Pinpoint the cell where the given text exists, returning its (x, y) midpoint coordinate. 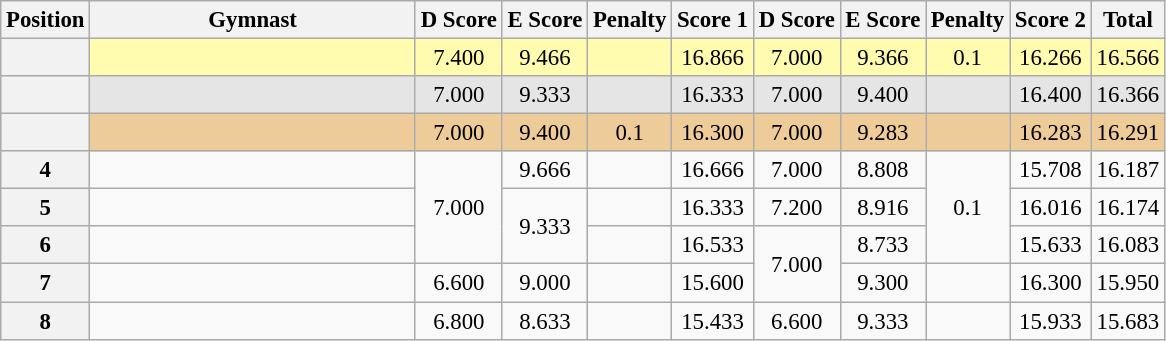
16.083 (1128, 245)
8.633 (544, 321)
9.300 (882, 283)
9.366 (882, 58)
4 (46, 170)
9.000 (544, 283)
8.916 (882, 208)
8.808 (882, 170)
16.566 (1128, 58)
15.933 (1051, 321)
16.866 (713, 58)
6.800 (458, 321)
7.400 (458, 58)
16.283 (1051, 133)
16.666 (713, 170)
8.733 (882, 245)
15.633 (1051, 245)
Position (46, 20)
15.683 (1128, 321)
15.600 (713, 283)
Gymnast (253, 20)
16.400 (1051, 95)
8 (46, 321)
9.666 (544, 170)
16.366 (1128, 95)
9.466 (544, 58)
Score 1 (713, 20)
Total (1128, 20)
16.187 (1128, 170)
9.283 (882, 133)
16.174 (1128, 208)
16.016 (1051, 208)
16.291 (1128, 133)
16.533 (713, 245)
15.708 (1051, 170)
15.433 (713, 321)
Score 2 (1051, 20)
5 (46, 208)
7 (46, 283)
7.200 (796, 208)
16.266 (1051, 58)
15.950 (1128, 283)
6 (46, 245)
